Determine the (x, y) coordinate at the center of the cell enclosing the given text.  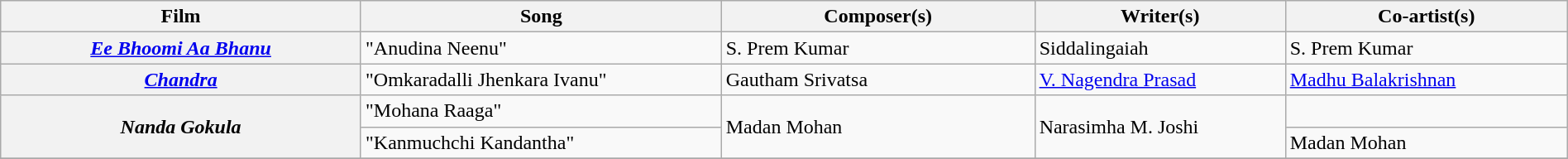
Ee Bhoomi Aa Bhanu (181, 48)
Narasimha M. Joshi (1159, 127)
Writer(s) (1159, 17)
Film (181, 17)
"Anudina Neenu" (541, 48)
"Omkaradalli Jhenkara Ivanu" (541, 79)
Co-artist(s) (1426, 17)
Siddalingaiah (1159, 48)
"Mohana Raaga" (541, 111)
Nanda Gokula (181, 127)
V. Nagendra Prasad (1159, 79)
Chandra (181, 79)
Song (541, 17)
Composer(s) (878, 17)
Madhu Balakrishnan (1426, 79)
"Kanmuchchi Kandantha" (541, 142)
Gautham Srivatsa (878, 79)
